Identify which cell holds the provided text, then report its [x, y] central coordinate. 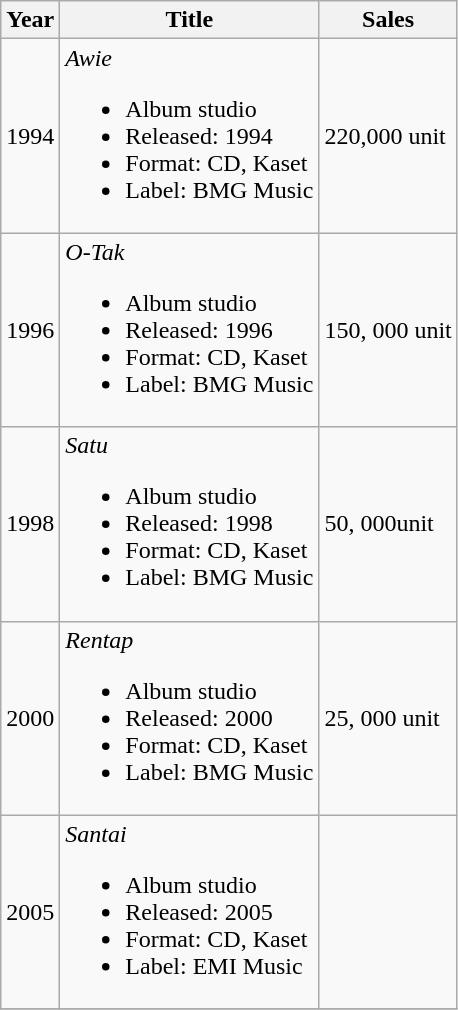
50, 000unit [388, 524]
2005 [30, 912]
2000 [30, 718]
1994 [30, 136]
150, 000 unit [388, 330]
AwieAlbum studioReleased: 1994Format: CD, KasetLabel: BMG Music [190, 136]
Year [30, 20]
220,000 unit [388, 136]
O-TakAlbum studioReleased: 1996Format: CD, KasetLabel: BMG Music [190, 330]
SantaiAlbum studioReleased: 2005Format: CD, KasetLabel: EMI Music [190, 912]
Sales [388, 20]
RentapAlbum studioReleased: 2000Format: CD, KasetLabel: BMG Music [190, 718]
25, 000 unit [388, 718]
SatuAlbum studioReleased: 1998Format: CD, KasetLabel: BMG Music [190, 524]
1996 [30, 330]
Title [190, 20]
1998 [30, 524]
